Identify which cell holds the provided text, then report its [X, Y] central coordinate. 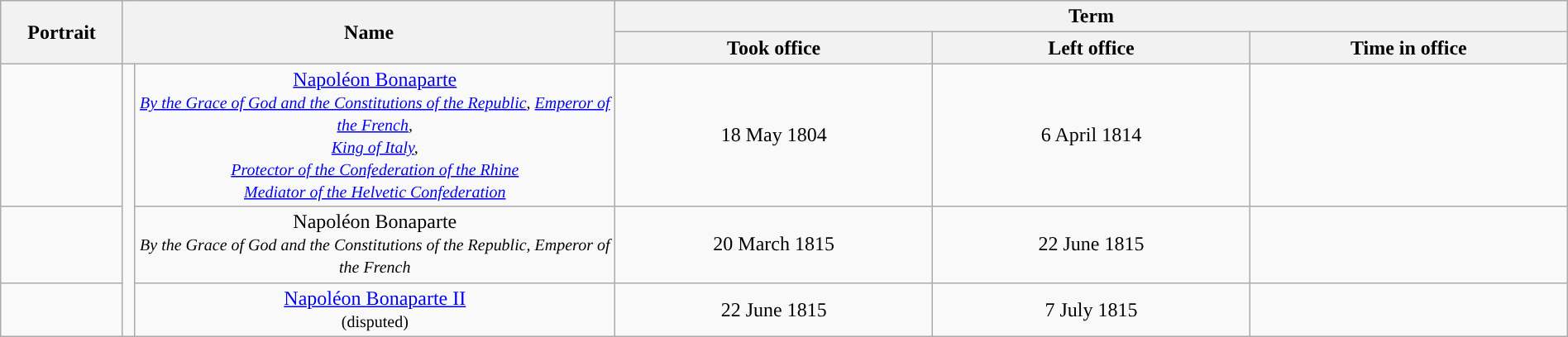
20 March 1815 [774, 244]
Napoléon Bonaparte II(disputed) [375, 309]
Napoléon BonaparteBy the Grace of God and the Constitutions of the Republic, Emperor of the French [375, 244]
Took office [774, 48]
7 July 1815 [1092, 309]
Term [1092, 17]
Left office [1092, 48]
6 April 1814 [1092, 135]
Portrait [62, 32]
Name [369, 32]
18 May 1804 [774, 135]
Time in office [1408, 48]
